Determine the [X, Y] coordinate at the center of the cell enclosing the given text.  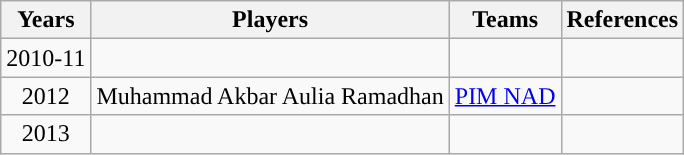
2010-11 [46, 58]
2013 [46, 134]
PIM NAD [505, 96]
Years [46, 20]
2012 [46, 96]
References [622, 20]
Players [270, 20]
Teams [505, 20]
Muhammad Akbar Aulia Ramadhan [270, 96]
